Pinpoint the cell where the given text exists, returning its (x, y) midpoint coordinate. 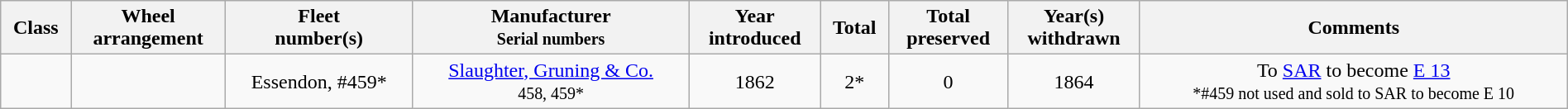
Slaughter, Gruning & Co.458, 459* (551, 81)
0 (948, 81)
1862 (754, 81)
ManufacturerSerial numbers (551, 28)
Year(s)withdrawn (1073, 28)
Total (854, 28)
Totalpreserved (948, 28)
Essendon, #459* (318, 81)
Wheelarrangement (149, 28)
Yearintroduced (754, 28)
Comments (1353, 28)
To SAR to become E 13*#459 not used and sold to SAR to become E 10 (1353, 81)
Fleetnumber(s) (318, 28)
1864 (1073, 81)
2* (854, 81)
Class (36, 28)
